From the cell containing the given text, extract its center point as [X, Y] coordinate. 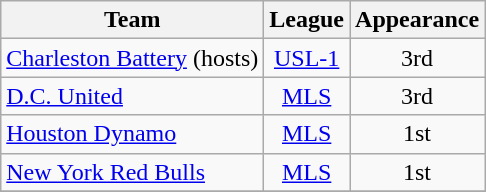
League [307, 20]
D.C. United [132, 96]
Houston Dynamo [132, 134]
Charleston Battery (hosts) [132, 58]
USL-1 [307, 58]
Appearance [418, 20]
New York Red Bulls [132, 172]
Team [132, 20]
